Detect which cell encompasses the target text, then output its (X, Y) center coordinate. 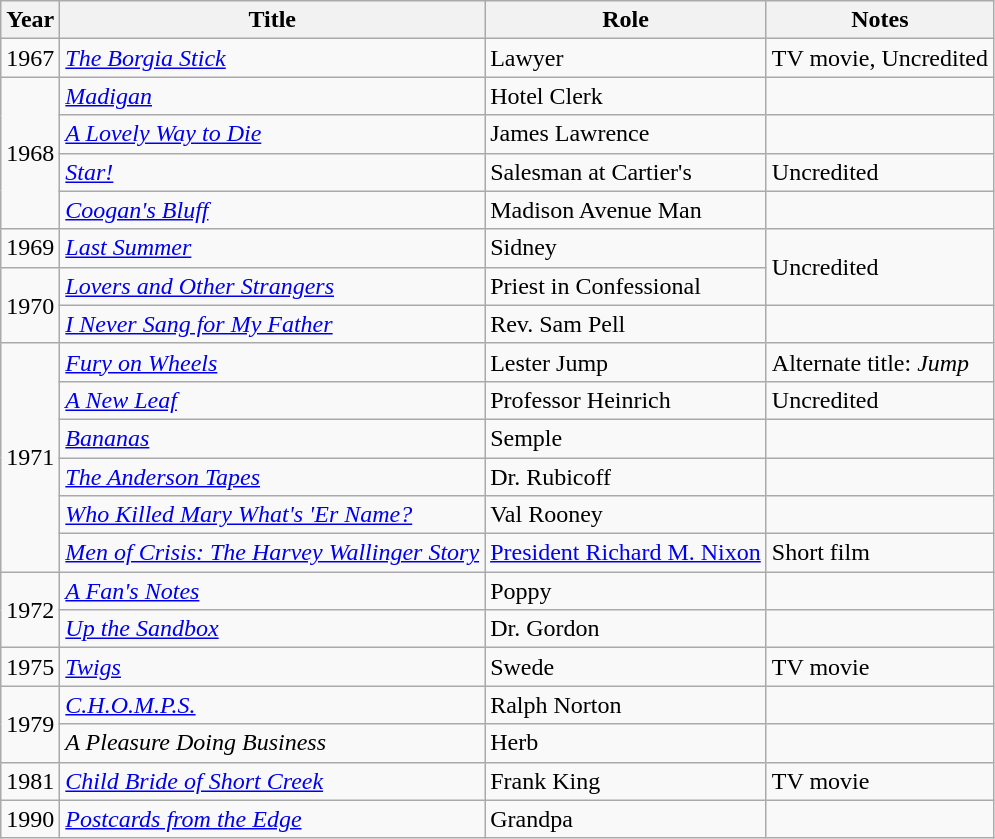
James Lawrence (626, 134)
I Never Sang for My Father (272, 324)
Who Killed Mary What's 'Er Name? (272, 515)
Grandpa (626, 819)
Fury on Wheels (272, 362)
Year (30, 20)
Frank King (626, 781)
Swede (626, 667)
Dr. Gordon (626, 629)
Last Summer (272, 248)
TV movie, Uncredited (880, 58)
The Borgia Stick (272, 58)
The Anderson Tapes (272, 477)
President Richard M. Nixon (626, 553)
Val Rooney (626, 515)
Sidney (626, 248)
Poppy (626, 591)
Ralph Norton (626, 705)
Bananas (272, 438)
Herb (626, 743)
A Pleasure Doing Business (272, 743)
Semple (626, 438)
Alternate title: Jump (880, 362)
1979 (30, 724)
Dr. Rubicoff (626, 477)
Child Bride of Short Creek (272, 781)
1969 (30, 248)
Madison Avenue Man (626, 210)
Up the Sandbox (272, 629)
Role (626, 20)
1970 (30, 305)
Lovers and Other Strangers (272, 286)
Short film (880, 553)
1990 (30, 819)
Postcards from the Edge (272, 819)
Star! (272, 172)
Lester Jump (626, 362)
Twigs (272, 667)
C.H.O.M.P.S. (272, 705)
1981 (30, 781)
1967 (30, 58)
Madigan (272, 96)
1975 (30, 667)
A Fan's Notes (272, 591)
A Lovely Way to Die (272, 134)
Rev. Sam Pell (626, 324)
Salesman at Cartier's (626, 172)
A New Leaf (272, 400)
1971 (30, 457)
Coogan's Bluff (272, 210)
Priest in Confessional (626, 286)
Hotel Clerk (626, 96)
Men of Crisis: The Harvey Wallinger Story (272, 553)
1972 (30, 610)
Title (272, 20)
Professor Heinrich (626, 400)
1968 (30, 153)
Lawyer (626, 58)
Notes (880, 20)
